Find where the given text appears and provide that cell's center as (X, Y) coordinate. 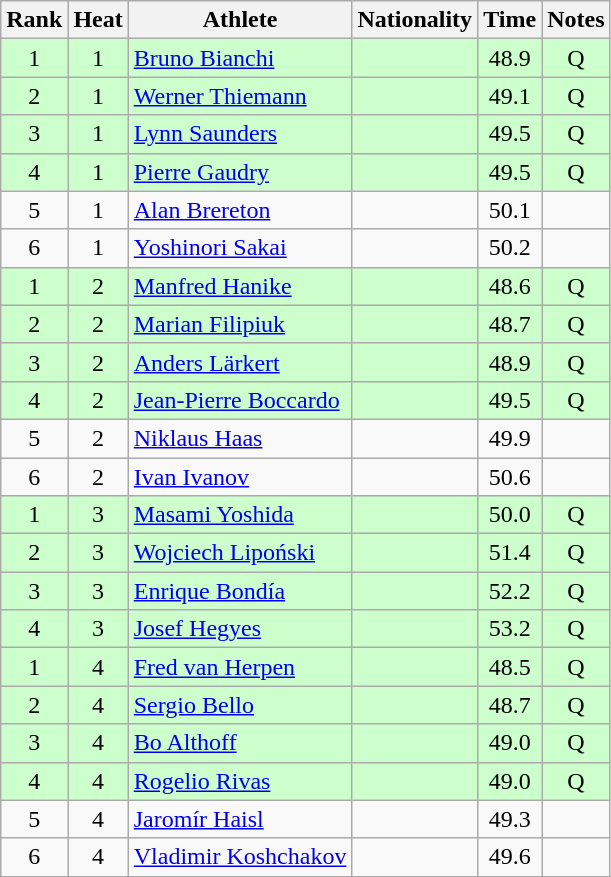
Wojciech Lipoński (240, 553)
Anders Lärkert (240, 362)
Bo Althoff (240, 743)
50.6 (510, 477)
Pierre Gaudry (240, 172)
Nationality (415, 20)
Manfred Hanike (240, 286)
Werner Thiemann (240, 96)
Heat (98, 20)
49.3 (510, 819)
Marian Filipiuk (240, 324)
50.2 (510, 248)
Enrique Bondía (240, 591)
Josef Hegyes (240, 629)
Ivan Ivanov (240, 477)
Time (510, 20)
Notes (576, 20)
49.1 (510, 96)
Rank (34, 20)
Jean-Pierre Boccardo (240, 400)
Lynn Saunders (240, 134)
Vladimir Koshchakov (240, 857)
48.5 (510, 667)
Sergio Bello (240, 705)
49.9 (510, 438)
52.2 (510, 591)
Alan Brereton (240, 210)
53.2 (510, 629)
Niklaus Haas (240, 438)
50.1 (510, 210)
Masami Yoshida (240, 515)
48.6 (510, 286)
49.6 (510, 857)
Bruno Bianchi (240, 58)
Jaromír Haisl (240, 819)
Fred van Herpen (240, 667)
50.0 (510, 515)
Athlete (240, 20)
51.4 (510, 553)
Rogelio Rivas (240, 781)
Yoshinori Sakai (240, 248)
